Provide the (X, Y) coordinate of the cell's center where the given text is located.  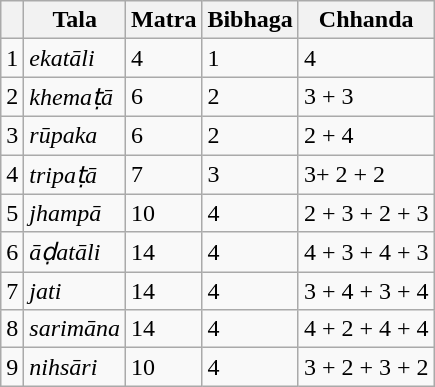
tripaṭā (75, 174)
Tala (75, 20)
3 + 2 + 3 + 2 (366, 367)
rūpaka (75, 135)
5 (12, 213)
9 (12, 367)
ekatāli (75, 58)
3 + 3 (366, 97)
āḍatāli (75, 252)
4 + 3 + 4 + 3 (366, 252)
nihsāri (75, 367)
jhampā (75, 213)
3 + 4 + 3 + 4 (366, 291)
4 + 2 + 4 + 4 (366, 329)
sarimāna (75, 329)
Bibhaga (250, 20)
jati (75, 291)
2 + 4 (366, 135)
8 (12, 329)
3+ 2 + 2 (366, 174)
Chhanda (366, 20)
2 + 3 + 2 + 3 (366, 213)
Matra (164, 20)
khemaṭā (75, 97)
